Search for the cell housing the specified text and yield its [x, y] center coordinate. 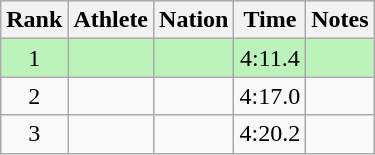
1 [34, 58]
4:11.4 [270, 58]
Notes [340, 20]
Nation [194, 20]
2 [34, 96]
3 [34, 134]
Rank [34, 20]
4:20.2 [270, 134]
4:17.0 [270, 96]
Athlete [111, 20]
Time [270, 20]
